Search for the cell housing the specified text and yield its [X, Y] center coordinate. 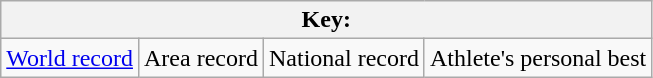
Athlete's personal best [538, 58]
Key: [326, 20]
National record [344, 58]
Area record [200, 58]
World record [70, 58]
